Identify which cell holds the provided text, then report its [x, y] central coordinate. 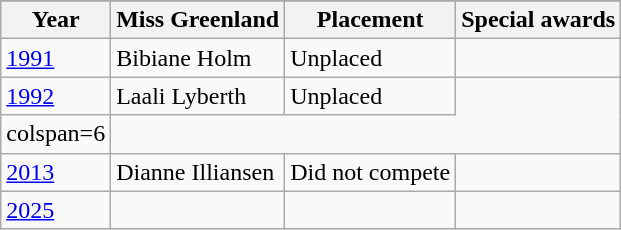
1991 [56, 58]
Did not compete [370, 172]
Placement [370, 20]
colspan=6 [56, 134]
Bibiane Holm [198, 58]
Year [56, 20]
Dianne Illiansen [198, 172]
Miss Greenland [198, 20]
Laali Lyberth [198, 96]
2025 [56, 210]
1992 [56, 96]
2013 [56, 172]
Special awards [538, 20]
